Scan for the cell matching the given text and deliver its (x, y) coordinate at center. 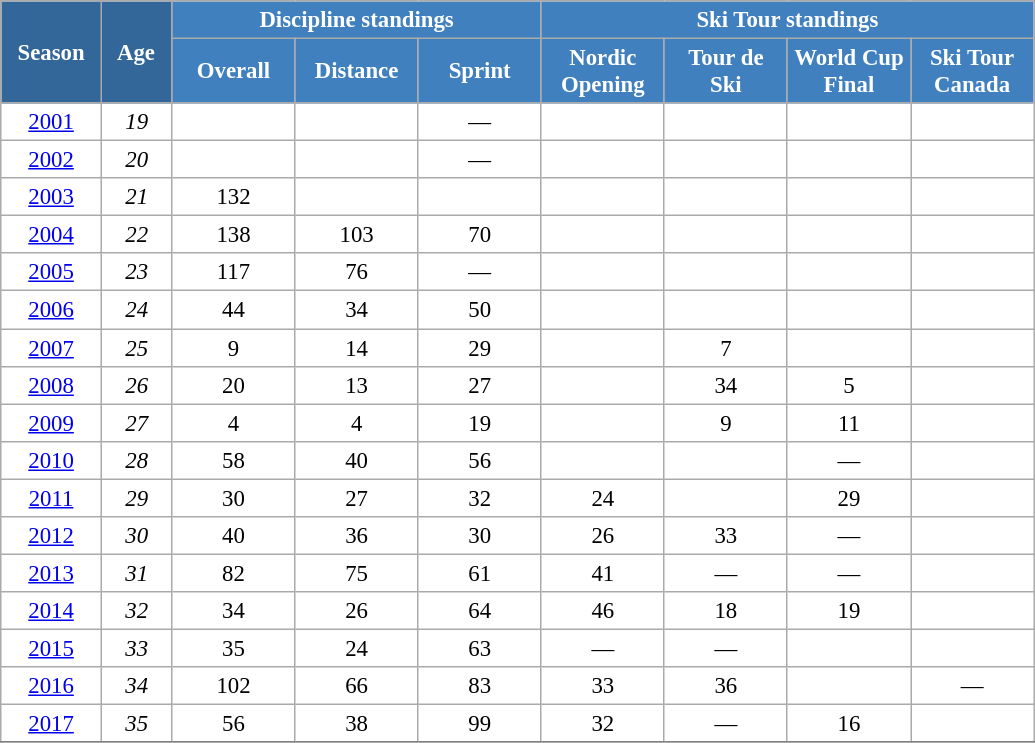
31 (136, 573)
11 (848, 423)
2001 (52, 122)
18 (726, 611)
Discipline standings (356, 20)
2002 (52, 160)
102 (234, 686)
14 (356, 348)
82 (234, 573)
2011 (52, 498)
2010 (52, 460)
2006 (52, 310)
64 (480, 611)
13 (356, 385)
41 (602, 573)
70 (480, 235)
Distance (356, 72)
25 (136, 348)
Ski TourCanada (972, 72)
63 (480, 648)
2007 (52, 348)
132 (234, 197)
2017 (52, 724)
99 (480, 724)
46 (602, 611)
NordicOpening (602, 72)
Sprint (480, 72)
5 (848, 385)
2004 (52, 235)
38 (356, 724)
2012 (52, 536)
2008 (52, 385)
44 (234, 310)
Tour deSki (726, 72)
16 (848, 724)
50 (480, 310)
23 (136, 273)
2013 (52, 573)
75 (356, 573)
76 (356, 273)
117 (234, 273)
28 (136, 460)
World CupFinal (848, 72)
61 (480, 573)
2005 (52, 273)
2015 (52, 648)
Ski Tour standings (787, 20)
Season (52, 52)
66 (356, 686)
2014 (52, 611)
Age (136, 52)
2003 (52, 197)
103 (356, 235)
2009 (52, 423)
83 (480, 686)
2016 (52, 686)
7 (726, 348)
138 (234, 235)
Overall (234, 72)
21 (136, 197)
22 (136, 235)
58 (234, 460)
